Provide the [X, Y] coordinate of the cell's center where the given text is located.  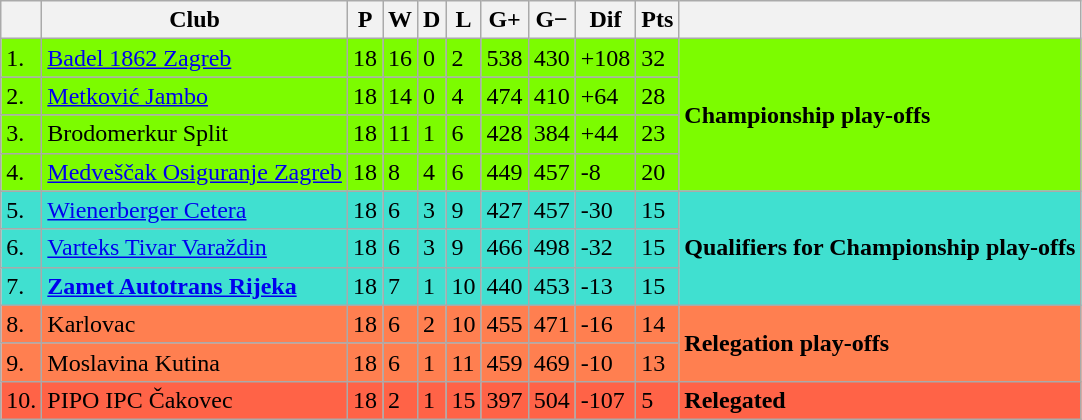
Relegated [880, 400]
16 [400, 58]
466 [504, 248]
+108 [606, 58]
9. [22, 362]
427 [504, 210]
538 [504, 58]
28 [658, 96]
453 [552, 286]
8 [400, 172]
471 [552, 324]
469 [552, 362]
Varteks Tivar Varaždin [195, 248]
-10 [606, 362]
P [364, 20]
23 [658, 134]
7 [400, 286]
Club [195, 20]
8. [22, 324]
474 [504, 96]
428 [504, 134]
G− [552, 20]
20 [658, 172]
+44 [606, 134]
L [464, 20]
3. [22, 134]
7. [22, 286]
455 [504, 324]
Championship play-offs [880, 115]
Metković Jambo [195, 96]
-107 [606, 400]
6. [22, 248]
-13 [606, 286]
5. [22, 210]
Badel 1862 Zagreb [195, 58]
-8 [606, 172]
D [432, 20]
397 [504, 400]
Wienerberger Cetera [195, 210]
+64 [606, 96]
Pts [658, 20]
Brodomerkur Split [195, 134]
Karlovac [195, 324]
498 [552, 248]
13 [658, 362]
504 [552, 400]
32 [658, 58]
Relegation play-offs [880, 343]
1. [22, 58]
449 [504, 172]
459 [504, 362]
10. [22, 400]
5 [658, 400]
Dif [606, 20]
-16 [606, 324]
430 [552, 58]
Qualifiers for Championship play-offs [880, 248]
-30 [606, 210]
W [400, 20]
Moslavina Kutina [195, 362]
Zamet Autotrans Rijeka [195, 286]
-32 [606, 248]
G+ [504, 20]
4. [22, 172]
2. [22, 96]
440 [504, 286]
410 [552, 96]
Medveščak Osiguranje Zagreb [195, 172]
384 [552, 134]
PIPO IPC Čakovec [195, 400]
